For the text-containing cell, return its midpoint in [x, y] coordinate format. 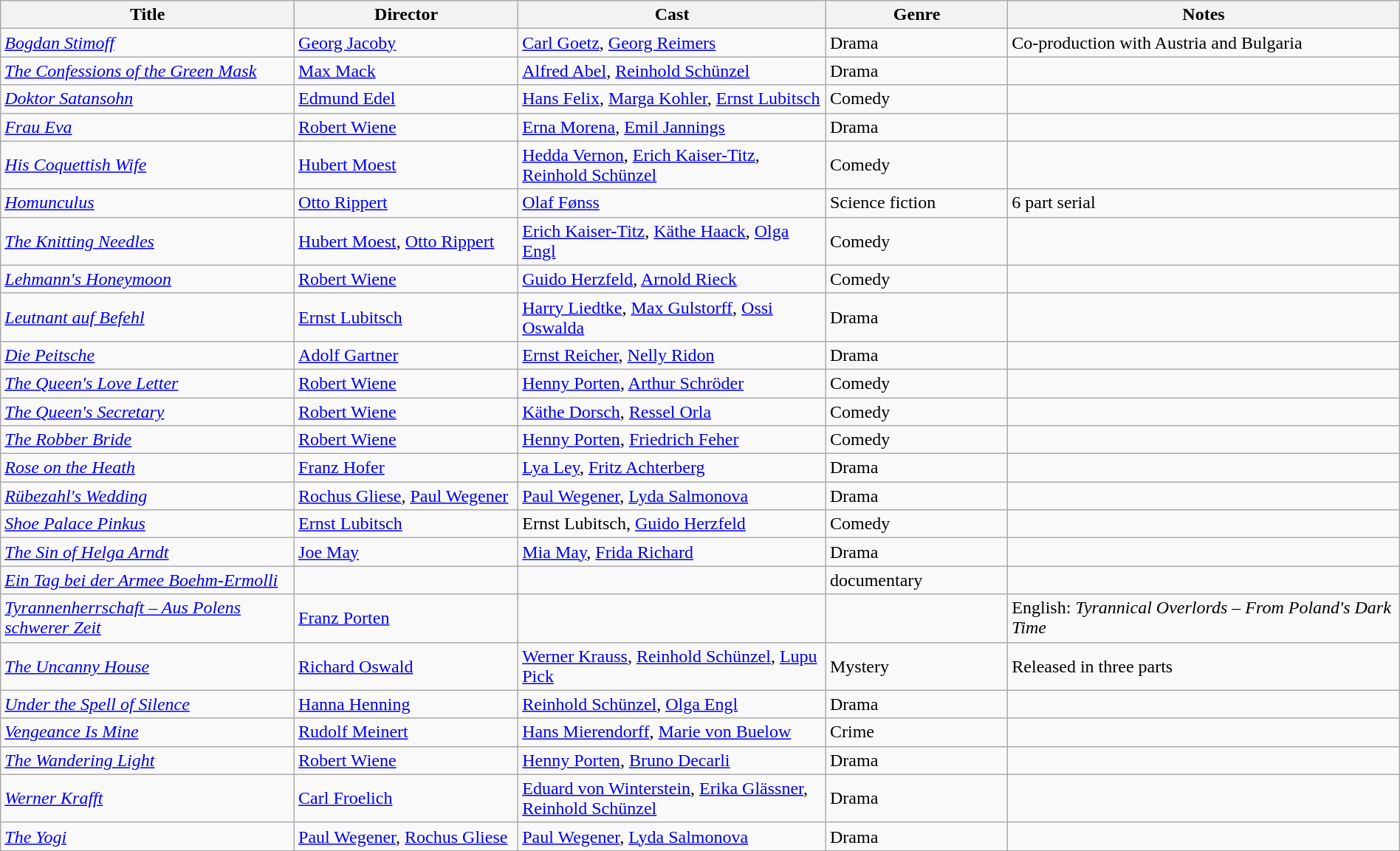
Carl Goetz, Georg Reimers [672, 43]
His Coquettish Wife [148, 165]
Doktor Satansohn [148, 99]
Eduard von Winterstein, Erika Glässner, Reinhold Schünzel [672, 799]
Bogdan Stimoff [148, 43]
Hubert Moest, Otto Rippert [406, 241]
Werner Krauss, Reinhold Schünzel, Lupu Pick [672, 666]
Joe May [406, 552]
Hans Mierendorff, Marie von Buelow [672, 732]
Lya Ley, Fritz Achterberg [672, 468]
documentary [916, 580]
Richard Oswald [406, 666]
Released in three parts [1204, 666]
Homunculus [148, 203]
Frau Eva [148, 127]
Edmund Edel [406, 99]
Max Mack [406, 71]
Rochus Gliese, Paul Wegener [406, 496]
Olaf Fønss [672, 203]
The Yogi [148, 836]
Hedda Vernon, Erich Kaiser-Titz, Reinhold Schünzel [672, 165]
The Robber Bride [148, 440]
Erna Morena, Emil Jannings [672, 127]
Georg Jacoby [406, 43]
Under the Spell of Silence [148, 704]
The Queen's Secretary [148, 411]
Rübezahl's Wedding [148, 496]
Harry Liedtke, Max Gulstorff, Ossi Oswalda [672, 317]
6 part serial [1204, 203]
The Confessions of the Green Mask [148, 71]
Ernst Reicher, Nelly Ridon [672, 355]
Alfred Abel, Reinhold Schünzel [672, 71]
The Wandering Light [148, 760]
Tyrannenherrschaft – Aus Polens schwerer Zeit [148, 619]
Vengeance Is Mine [148, 732]
Henny Porten, Bruno Decarli [672, 760]
The Knitting Needles [148, 241]
The Sin of Helga Arndt [148, 552]
Genre [916, 15]
Rudolf Meinert [406, 732]
Franz Hofer [406, 468]
Crime [916, 732]
Henny Porten, Friedrich Feher [672, 440]
Title [148, 15]
Rose on the Heath [148, 468]
Adolf Gartner [406, 355]
Mystery [916, 666]
Cast [672, 15]
Notes [1204, 15]
Erich Kaiser-Titz, Käthe Haack, Olga Engl [672, 241]
Die Peitsche [148, 355]
Käthe Dorsch, Ressel Orla [672, 411]
Co-production with Austria and Bulgaria [1204, 43]
Werner Krafft [148, 799]
Henny Porten, Arthur Schröder [672, 383]
Science fiction [916, 203]
Otto Rippert [406, 203]
Ernst Lubitsch, Guido Herzfeld [672, 524]
Guido Herzfeld, Arnold Rieck [672, 279]
Hanna Henning [406, 704]
The Uncanny House [148, 666]
Leutnant auf Befehl [148, 317]
Director [406, 15]
Mia May, Frida Richard [672, 552]
Lehmann's Honeymoon [148, 279]
English: Tyrannical Overlords – From Poland's Dark Time [1204, 619]
Hans Felix, Marga Kohler, Ernst Lubitsch [672, 99]
Reinhold Schünzel, Olga Engl [672, 704]
Ein Tag bei der Armee Boehm-Ermolli [148, 580]
The Queen's Love Letter [148, 383]
Franz Porten [406, 619]
Carl Froelich [406, 799]
Shoe Palace Pinkus [148, 524]
Hubert Moest [406, 165]
Paul Wegener, Rochus Gliese [406, 836]
